Determine the [X, Y] coordinate at the center of the cell enclosing the given text.  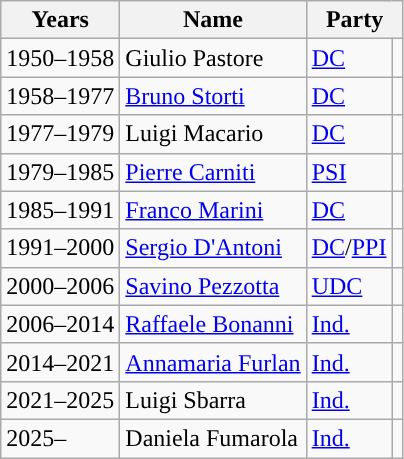
Bruno Storti [213, 96]
2021–2025 [60, 400]
Raffaele Bonanni [213, 324]
Name [213, 20]
1958–1977 [60, 96]
Savino Pezzotta [213, 286]
1979–1985 [60, 172]
2000–2006 [60, 286]
DC/PPI [349, 248]
1977–1979 [60, 134]
Sergio D'Antoni [213, 248]
Luigi Sbarra [213, 400]
2014–2021 [60, 362]
Pierre Carniti [213, 172]
1985–1991 [60, 210]
2025– [60, 438]
Annamaria Furlan [213, 362]
2006–2014 [60, 324]
Party [354, 20]
Years [60, 20]
UDC [349, 286]
Giulio Pastore [213, 58]
Luigi Macario [213, 134]
PSI [349, 172]
Franco Marini [213, 210]
1950–1958 [60, 58]
1991–2000 [60, 248]
Daniela Fumarola [213, 438]
